For the text-containing cell, return its midpoint in (x, y) coordinate format. 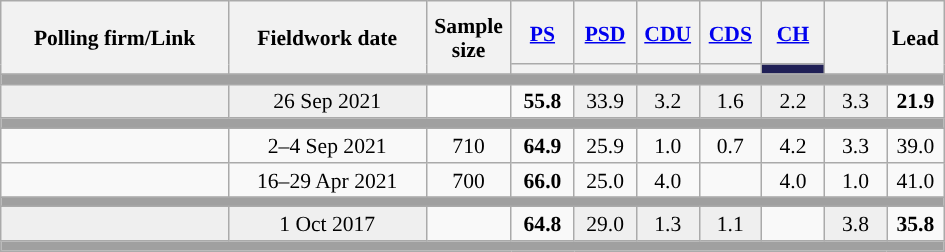
39.0 (916, 146)
33.9 (606, 101)
1.1 (730, 224)
21.9 (916, 101)
CDU (668, 32)
Lead (916, 38)
PSD (606, 32)
700 (468, 180)
3.2 (668, 101)
29.0 (606, 224)
710 (468, 146)
25.0 (606, 180)
2–4 Sep 2021 (327, 146)
1 Oct 2017 (327, 224)
4.2 (794, 146)
0.7 (730, 146)
25.9 (606, 146)
Sample size (468, 38)
PS (542, 32)
66.0 (542, 180)
1.3 (668, 224)
55.8 (542, 101)
64.8 (542, 224)
2.2 (794, 101)
35.8 (916, 224)
64.9 (542, 146)
3.8 (856, 224)
26 Sep 2021 (327, 101)
CDS (730, 32)
CH (794, 32)
1.6 (730, 101)
Fieldwork date (327, 38)
16–29 Apr 2021 (327, 180)
41.0 (916, 180)
Polling firm/Link (115, 38)
